Return the (x, y) coordinate for the center point of the cell that contains the specified text.  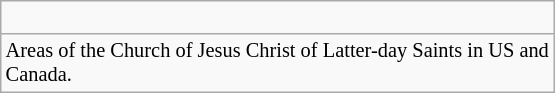
Areas of the Church of Jesus Christ of Latter-day Saints in US andCanada. (278, 63)
